Pinpoint the cell where the given text exists, returning its (x, y) midpoint coordinate. 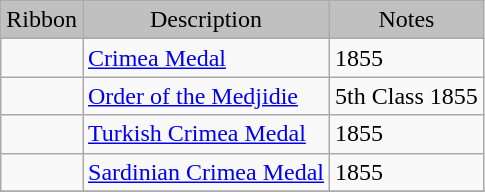
Crimea Medal (206, 58)
5th Class 1855 (407, 96)
Turkish Crimea Medal (206, 134)
Description (206, 20)
Ribbon (42, 20)
Order of the Medjidie (206, 96)
Sardinian Crimea Medal (206, 172)
Notes (407, 20)
